Scan for the cell matching the given text and deliver its [x, y] coordinate at center. 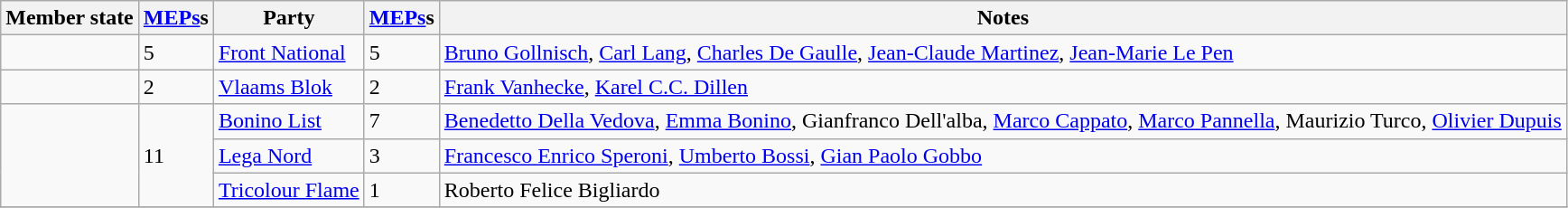
Party [289, 18]
Bruno Gollnisch, Carl Lang, Charles De Gaulle, Jean-Claude Martinez, Jean-Marie Le Pen [1003, 52]
11 [175, 156]
Francesco Enrico Speroni, Umberto Bossi, Gian Paolo Gobbo [1003, 156]
Vlaams Blok [289, 87]
1 [401, 190]
Bonino List [289, 121]
Benedetto Della Vedova, Emma Bonino, Gianfranco Dell'alba, Marco Cappato, Marco Pannella, Maurizio Turco, Olivier Dupuis [1003, 121]
Roberto Felice Bigliardo [1003, 190]
Front National [289, 52]
Frank Vanhecke, Karel C.C. Dillen [1003, 87]
3 [401, 156]
Tricolour Flame [289, 190]
7 [401, 121]
Notes [1003, 18]
Lega Nord [289, 156]
Member state [70, 18]
